Detect which cell encompasses the target text, then output its [X, Y] center coordinate. 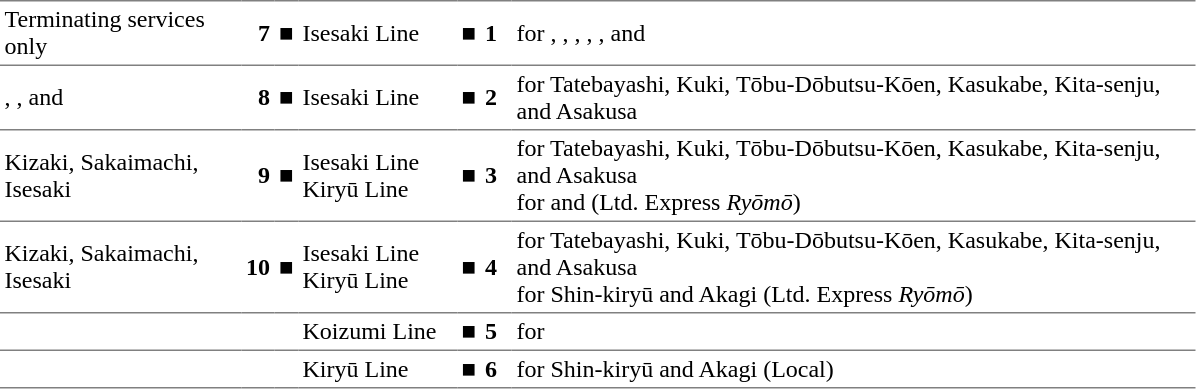
1 [497, 33]
for Tatebayashi, Kuki, Tōbu-Dōbutsu-Kōen, Kasukabe, Kita-senju, and Asakusa [854, 98]
Koizumi Line [378, 333]
2 [497, 98]
Terminating services only [121, 33]
for [854, 333]
for Tatebayashi, Kuki, Tōbu-Dōbutsu-Kōen, Kasukabe, Kita-senju, and Asakusafor Shin-kiryū and Akagi (Ltd. Express Ryōmō) [854, 268]
6 [497, 370]
8 [258, 98]
for Tatebayashi, Kuki, Tōbu-Dōbutsu-Kōen, Kasukabe, Kita-senju, and Asakusafor and (Ltd. Express Ryōmō) [854, 176]
, , and [121, 98]
Kiryū Line [378, 370]
for , , , , , and [854, 33]
4 [497, 268]
9 [258, 176]
7 [258, 33]
10 [258, 268]
for Shin-kiryū and Akagi (Local) [854, 370]
5 [497, 333]
3 [497, 176]
